Pinpoint the cell where the given text exists, returning its (X, Y) midpoint coordinate. 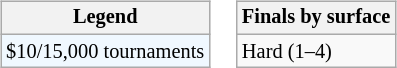
$10/15,000 tournaments (105, 51)
Finals by surface (316, 18)
Hard (1–4) (316, 51)
Legend (105, 18)
